Determine the [X, Y] coordinate at the center of the cell enclosing the given text.  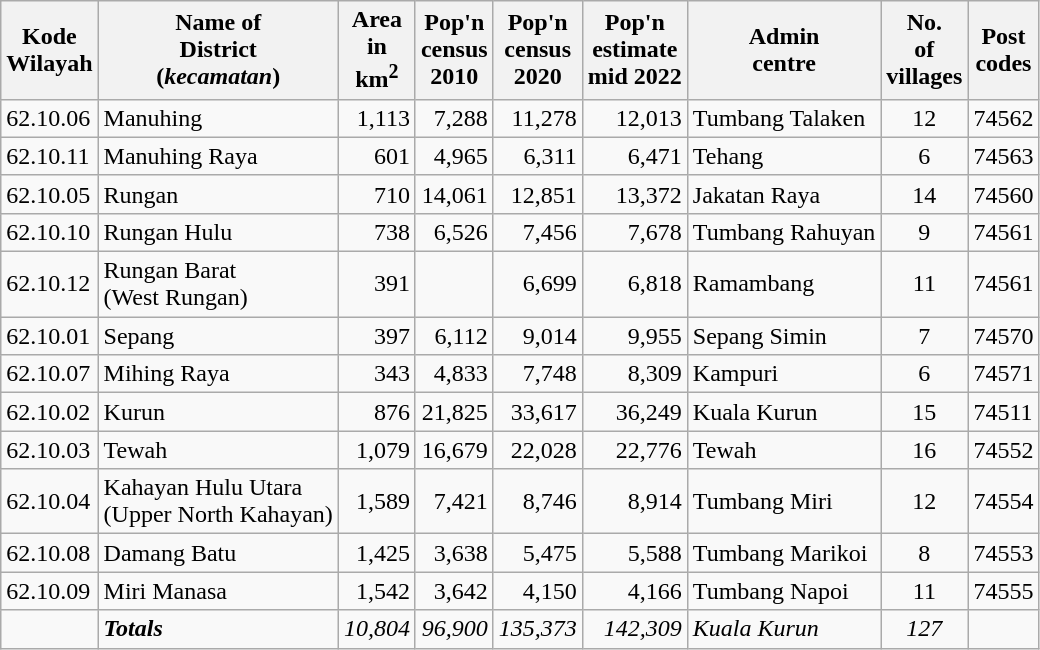
Miri Manasa [218, 591]
Area in km2 [376, 50]
16 [924, 450]
135,373 [538, 629]
Pop'nestimatemid 2022 [634, 50]
7,748 [538, 374]
74562 [1004, 118]
22,776 [634, 450]
62.10.12 [50, 284]
Tehang [784, 156]
Pop'ncensus2020 [538, 50]
74570 [1004, 336]
62.10.11 [50, 156]
1,589 [376, 502]
6,311 [538, 156]
6,471 [634, 156]
142,309 [634, 629]
74553 [1004, 553]
62.10.09 [50, 591]
Name ofDistrict(kecamatan) [218, 50]
74552 [1004, 450]
4,833 [454, 374]
62.10.10 [50, 232]
601 [376, 156]
13,372 [634, 194]
738 [376, 232]
Manuhing Raya [218, 156]
8,746 [538, 502]
5,588 [634, 553]
Tumbang Talaken [784, 118]
Kurun [218, 412]
10,804 [376, 629]
Totals [218, 629]
Pop'ncensus2010 [454, 50]
14,061 [454, 194]
Kode Wilayah [50, 50]
Sepang Simin [784, 336]
Ramambang [784, 284]
22,028 [538, 450]
6,526 [454, 232]
7,288 [454, 118]
3,642 [454, 591]
62.10.01 [50, 336]
Kampuri [784, 374]
74560 [1004, 194]
15 [924, 412]
14 [924, 194]
21,825 [454, 412]
127 [924, 629]
16,679 [454, 450]
Rungan Barat (West Rungan) [218, 284]
7,678 [634, 232]
Tumbang Napoi [784, 591]
8,309 [634, 374]
Tumbang Miri [784, 502]
Postcodes [1004, 50]
74555 [1004, 591]
1,542 [376, 591]
62.10.03 [50, 450]
62.10.02 [50, 412]
3,638 [454, 553]
Tumbang Rahuyan [784, 232]
11,278 [538, 118]
Rungan Hulu [218, 232]
1,079 [376, 450]
6,699 [538, 284]
4,166 [634, 591]
7,421 [454, 502]
4,150 [538, 591]
Sepang [218, 336]
6,818 [634, 284]
33,617 [538, 412]
Damang Batu [218, 553]
9 [924, 232]
Jakatan Raya [784, 194]
1,113 [376, 118]
62.10.04 [50, 502]
74511 [1004, 412]
Kahayan Hulu Utara(Upper North Kahayan) [218, 502]
5,475 [538, 553]
7,456 [538, 232]
8 [924, 553]
Tumbang Marikoi [784, 553]
96,900 [454, 629]
710 [376, 194]
9,014 [538, 336]
No. ofvillages [924, 50]
876 [376, 412]
12,013 [634, 118]
Rungan [218, 194]
62.10.05 [50, 194]
74554 [1004, 502]
397 [376, 336]
9,955 [634, 336]
62.10.08 [50, 553]
8,914 [634, 502]
391 [376, 284]
62.10.07 [50, 374]
12,851 [538, 194]
1,425 [376, 553]
Admincentre [784, 50]
74563 [1004, 156]
74571 [1004, 374]
6,112 [454, 336]
62.10.06 [50, 118]
Mihing Raya [218, 374]
36,249 [634, 412]
7 [924, 336]
343 [376, 374]
Manuhing [218, 118]
4,965 [454, 156]
